Determine the (X, Y) coordinate at the center of the cell enclosing the given text.  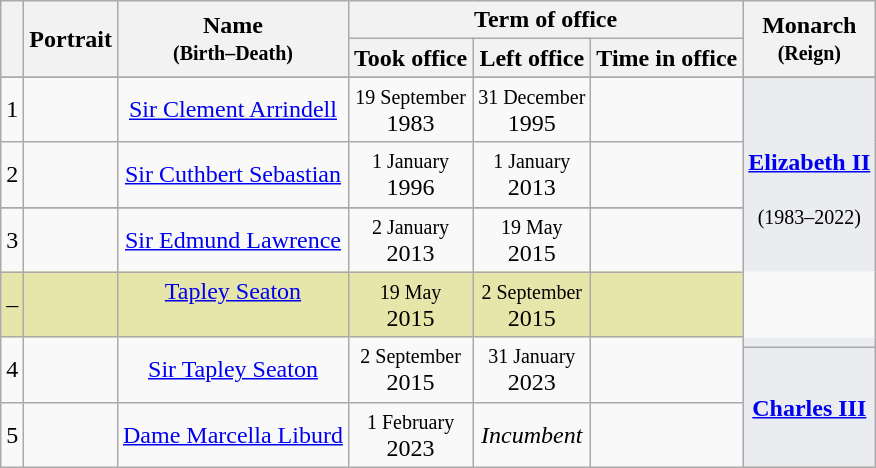
– (12, 304)
2 January2013 (410, 240)
Tapley Seaton (232, 304)
4 (12, 370)
Sir Edmund Lawrence (232, 240)
Sir Tapley Seaton (232, 370)
Incumbent (532, 434)
Portrait (71, 39)
Left office (532, 58)
1 January1996 (410, 174)
Monarch(Reign) (810, 39)
Time in office (667, 58)
Sir Cuthbert Sebastian (232, 174)
3 (12, 240)
Elizabeth II(1983–2022) (810, 174)
5 (12, 434)
1 February2023 (410, 434)
1 January2013 (532, 174)
Term of office (545, 20)
2 (12, 174)
31 December1995 (532, 110)
Took office (410, 58)
31 January2023 (532, 370)
1 (12, 110)
19 September1983 (410, 110)
Name(Birth–Death) (232, 39)
Dame Marcella Liburd (232, 434)
Charles III (810, 407)
Sir Clement Arrindell (232, 110)
